Scan for the cell matching the given text and deliver its (X, Y) coordinate at center. 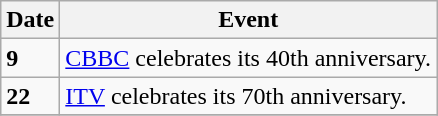
Event (248, 20)
CBBC celebrates its 40th anniversary. (248, 58)
Date (30, 20)
22 (30, 96)
9 (30, 58)
ITV celebrates its 70th anniversary. (248, 96)
